Find where the given text appears and provide that cell's center as [x, y] coordinate. 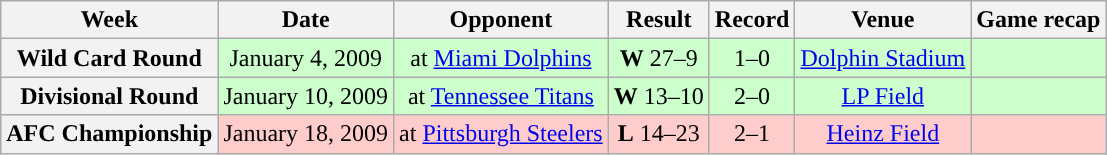
W 13–10 [658, 96]
Heinz Field [883, 134]
Dolphin Stadium [883, 58]
1–0 [752, 58]
2–1 [752, 134]
Date [306, 20]
Venue [883, 20]
Record [752, 20]
Divisional Round [110, 96]
LP Field [883, 96]
at Miami Dolphins [502, 58]
at Tennessee Titans [502, 96]
at Pittsburgh Steelers [502, 134]
Week [110, 20]
W 27–9 [658, 58]
January 4, 2009 [306, 58]
January 10, 2009 [306, 96]
2–0 [752, 96]
AFC Championship [110, 134]
Game recap [1038, 20]
Wild Card Round [110, 58]
Result [658, 20]
Opponent [502, 20]
L 14–23 [658, 134]
January 18, 2009 [306, 134]
